Provide the [x, y] coordinate of the cell's center where the given text is located.  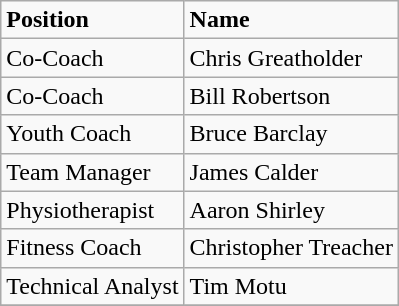
Bruce Barclay [291, 134]
Name [291, 20]
Position [92, 20]
James Calder [291, 172]
Christopher Treacher [291, 248]
Bill Robertson [291, 96]
Fitness Coach [92, 248]
Technical Analyst [92, 286]
Aaron Shirley [291, 210]
Youth Coach [92, 134]
Physiotherapist [92, 210]
Chris Greatholder [291, 58]
Tim Motu [291, 286]
Team Manager [92, 172]
